Identify which cell holds the provided text, then report its (X, Y) central coordinate. 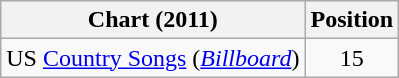
Chart (2011) (153, 20)
Position (352, 20)
15 (352, 58)
US Country Songs (Billboard) (153, 58)
